Capture the cell that displays the provided text and extract its (X, Y) central coordinate. 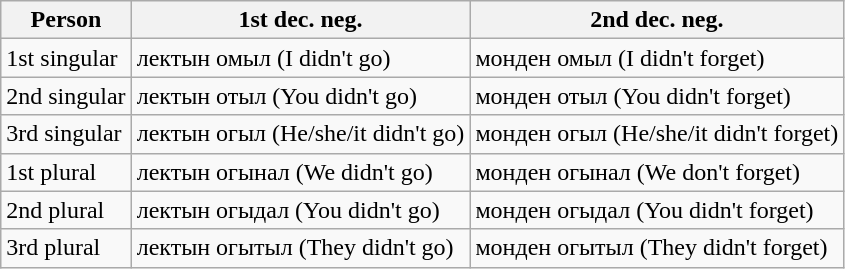
лектын огынал (We didn't go) (300, 172)
лектын огыдал (You didn't go) (300, 210)
3rd plural (66, 248)
2nd plural (66, 210)
монден огынал (We don't forget) (657, 172)
монден огыл (He/she/it didn't forget) (657, 134)
монден огытыл (They didn't forget) (657, 248)
2nd singular (66, 96)
монден отыл (You didn't forget) (657, 96)
1st singular (66, 58)
3rd singular (66, 134)
Person (66, 20)
монден огыдал (You didn't forget) (657, 210)
1st dec. neg. (300, 20)
1st plural (66, 172)
лектын огытыл (They didn't go) (300, 248)
лектын огыл (He/she/it didn't go) (300, 134)
лектын отыл (You didn't go) (300, 96)
лектын омыл (I didn't go) (300, 58)
2nd dec. neg. (657, 20)
монден омыл (I didn't forget) (657, 58)
